Output the (X, Y) coordinate of the center of the cell containing the given text.  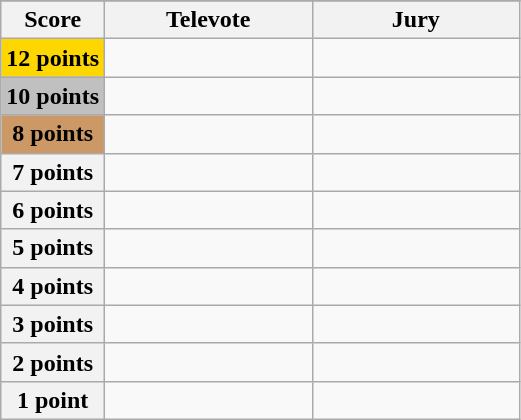
6 points (53, 210)
10 points (53, 96)
3 points (53, 324)
1 point (53, 400)
5 points (53, 248)
4 points (53, 286)
Jury (416, 20)
8 points (53, 134)
Televote (209, 20)
2 points (53, 362)
12 points (53, 58)
Score (53, 20)
7 points (53, 172)
